Provide the [x, y] coordinate of the cell's center where the given text is located.  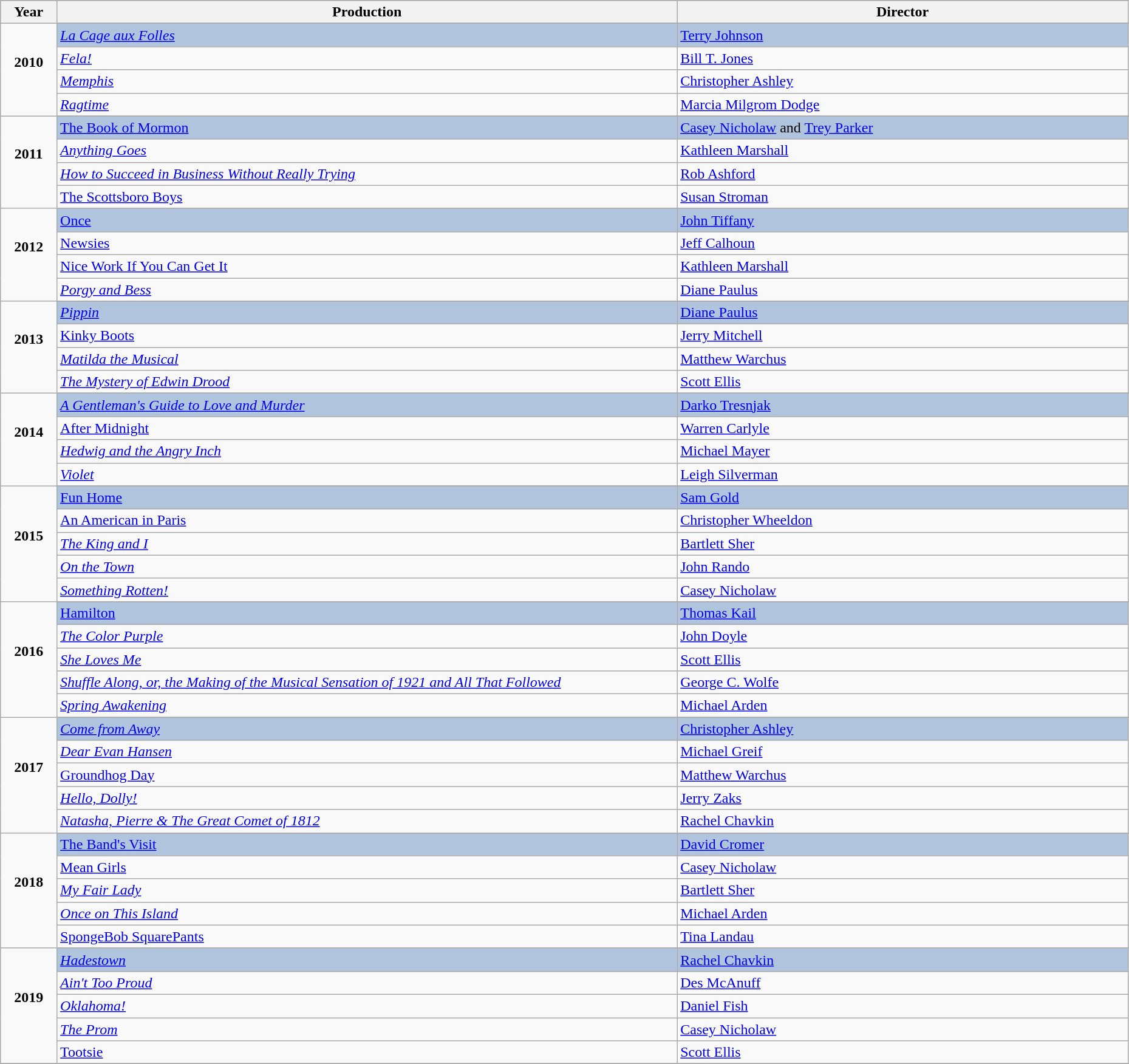
Spring Awakening [367, 706]
Porgy and Bess [367, 290]
2011 [29, 162]
Michael Mayer [902, 451]
Warren Carlyle [902, 428]
Christopher Wheeldon [902, 520]
John Rando [902, 567]
David Cromer [902, 844]
Production [367, 12]
Oklahoma! [367, 1006]
Sam Gold [902, 497]
Hedwig and the Angry Inch [367, 451]
Fela! [367, 58]
Natasha, Pierre & The Great Comet of 1812 [367, 821]
Dear Evan Hansen [367, 752]
2017 [29, 775]
Darko Tresnjak [902, 405]
2016 [29, 659]
Memphis [367, 81]
Anything Goes [367, 151]
2015 [29, 544]
The Band's Visit [367, 844]
Something Rotten! [367, 590]
John Doyle [902, 636]
Daniel Fish [902, 1006]
2012 [29, 254]
2013 [29, 347]
Marcia Milgrom Dodge [902, 104]
Tina Landau [902, 936]
A Gentleman's Guide to Love and Murder [367, 405]
Hadestown [367, 960]
The Book of Mormon [367, 128]
Jeff Calhoun [902, 243]
Violet [367, 474]
The Color Purple [367, 636]
The Prom [367, 1029]
The King and I [367, 544]
The Scottsboro Boys [367, 197]
Michael Greif [902, 752]
2014 [29, 440]
La Cage aux Folles [367, 35]
Tootsie [367, 1052]
Jerry Zaks [902, 798]
An American in Paris [367, 520]
After Midnight [367, 428]
2019 [29, 1006]
Thomas Kail [902, 613]
Hello, Dolly! [367, 798]
Leigh Silverman [902, 474]
Jerry Mitchell [902, 336]
Bill T. Jones [902, 58]
Newsies [367, 243]
Casey Nicholaw and Trey Parker [902, 128]
Mean Girls [367, 867]
On the Town [367, 567]
Matilda the Musical [367, 359]
Terry Johnson [902, 35]
2010 [29, 70]
Susan Stroman [902, 197]
Once on This Island [367, 913]
Rob Ashford [902, 174]
Kinky Boots [367, 336]
Come from Away [367, 729]
Des McAnuff [902, 983]
How to Succeed in Business Without Really Trying [367, 174]
Pippin [367, 313]
Director [902, 12]
Nice Work If You Can Get It [367, 266]
Ragtime [367, 104]
SpongeBob SquarePants [367, 936]
Once [367, 220]
Fun Home [367, 497]
Shuffle Along, or, the Making of the Musical Sensation of 1921 and All That Followed [367, 683]
Ain't Too Proud [367, 983]
Year [29, 12]
The Mystery of Edwin Drood [367, 382]
2018 [29, 890]
George C. Wolfe [902, 683]
John Tiffany [902, 220]
My Fair Lady [367, 890]
She Loves Me [367, 659]
Groundhog Day [367, 775]
Hamilton [367, 613]
